Capture the cell that displays the provided text and extract its [x, y] central coordinate. 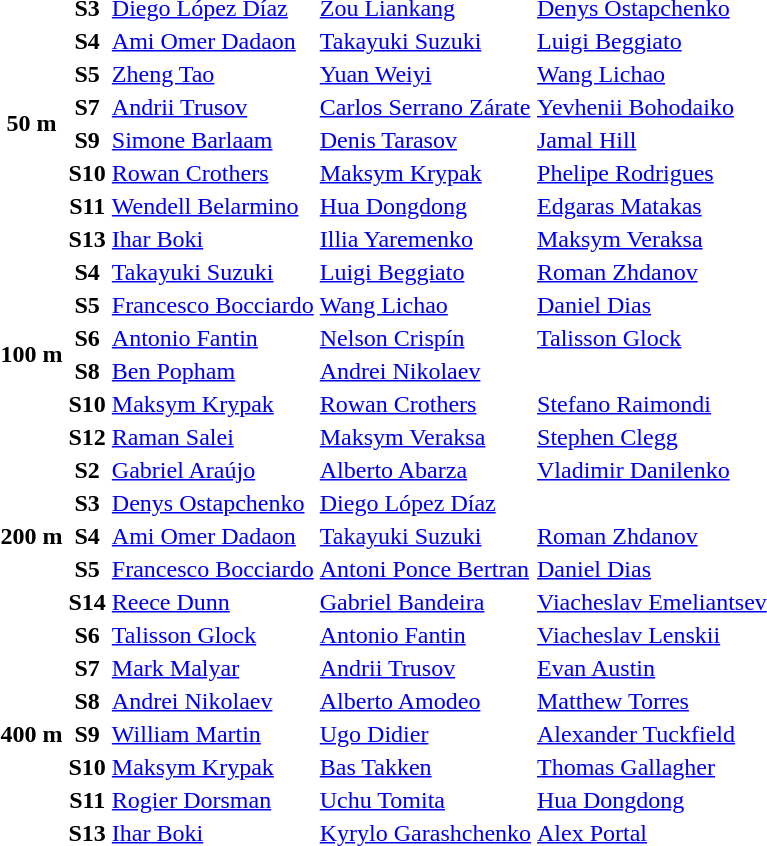
Uchu Tomita [425, 800]
S12 [87, 437]
Nelson Crispín [425, 338]
S2 [87, 470]
Alberto Abarza [425, 470]
Mark Malyar [212, 668]
Raman Salei [212, 437]
Simone Barlaam [212, 140]
Carlos Serrano Zárate [425, 107]
S14 [87, 602]
Ihar Boki [212, 239]
Luigi Beggiato [425, 272]
Denis Tarasov [425, 140]
Wang Lichao [425, 305]
Maksym Veraksa [425, 437]
Gabriel Bandeira [425, 602]
Zheng Tao [212, 74]
Wendell Belarmino [212, 206]
Hua Dongdong [425, 206]
Ben Popham [212, 371]
S3 [87, 503]
Reece Dunn [212, 602]
Diego López Díaz [425, 503]
Gabriel Araújo [212, 470]
Yuan Weiyi [425, 74]
Illia Yaremenko [425, 239]
Alberto Amodeo [425, 701]
Antoni Ponce Bertran [425, 569]
Rogier Dorsman [212, 800]
William Martin [212, 734]
Talisson Glock [212, 635]
S13 [87, 239]
Ugo Didier [425, 734]
Bas Takken [425, 767]
Denys Ostapchenko [212, 503]
